Determine the (x, y) coordinate at the center of the cell enclosing the given text.  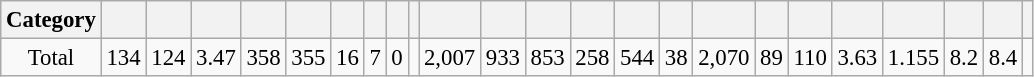
3.63 (857, 58)
853 (548, 58)
358 (264, 58)
544 (638, 58)
124 (168, 58)
258 (592, 58)
134 (124, 58)
110 (810, 58)
Category (51, 20)
89 (772, 58)
2,007 (450, 58)
0 (397, 58)
16 (348, 58)
355 (308, 58)
8.4 (1002, 58)
1.155 (914, 58)
7 (375, 58)
8.2 (964, 58)
3.47 (216, 58)
2,070 (724, 58)
Total (51, 58)
38 (676, 58)
933 (502, 58)
